Output the (X, Y) coordinate of the center of the cell containing the given text.  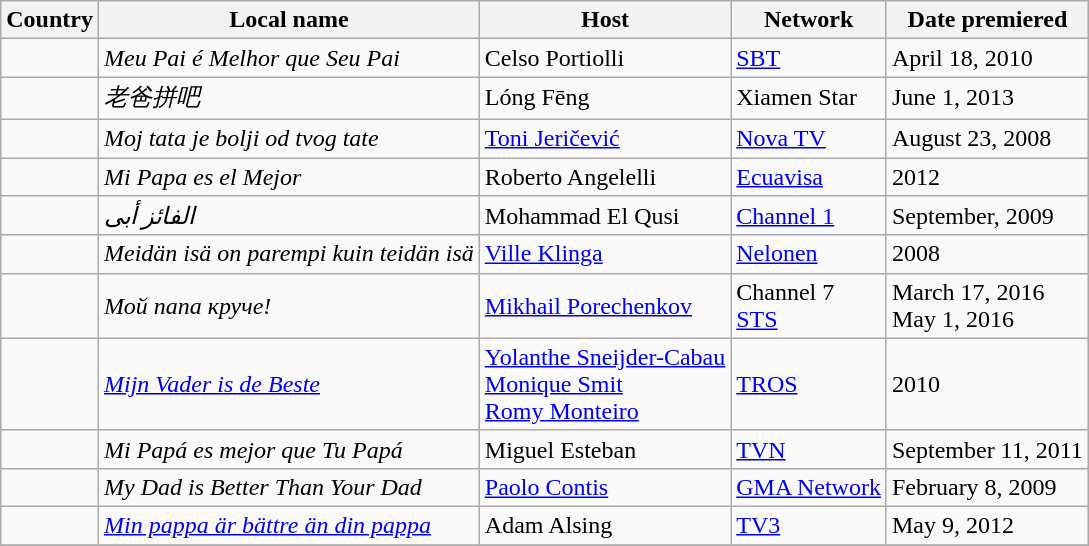
Roberto Angelelli (604, 177)
June 1, 2013 (987, 98)
Host (604, 20)
Moj tata je bolji od tvog tate (288, 138)
Channel 1 (809, 216)
2010 (987, 384)
2012 (987, 177)
Mi Papa es el Mejor (288, 177)
Channel 7STS (809, 306)
Meidän isä on parempi kuin teidän isä (288, 254)
TROS (809, 384)
Local name (288, 20)
Country (50, 20)
SBT (809, 58)
Nelonen (809, 254)
Ecuavisa (809, 177)
Toni Jeričević (604, 138)
Ville Klinga (604, 254)
Date premiered (987, 20)
Mikhail Porechenkov (604, 306)
老爸拼吧 (288, 98)
Min pappa är bättre än din pappa (288, 525)
Nova TV (809, 138)
Mohammad El Qusi (604, 216)
Мой папа круче! (288, 306)
Lóng Fēng (604, 98)
TV3 (809, 525)
Paolo Contis (604, 487)
Adam Alsing (604, 525)
TVN (809, 449)
Mi Papá es mejor que Tu Papá (288, 449)
September 11, 2011 (987, 449)
My Dad is Better Than Your Dad (288, 487)
Celso Portiolli (604, 58)
August 23, 2008 (987, 138)
الفائز أبى (288, 216)
Xiamen Star (809, 98)
September, 2009 (987, 216)
Yolanthe Sneijder-CabauMonique SmitRomy Monteiro (604, 384)
Mijn Vader is de Beste (288, 384)
March 17, 2016May 1, 2016 (987, 306)
Network (809, 20)
April 18, 2010 (987, 58)
GMA Network (809, 487)
Miguel Esteban (604, 449)
2008 (987, 254)
Meu Pai é Melhor que Seu Pai (288, 58)
May 9, 2012 (987, 525)
February 8, 2009 (987, 487)
